Detect which cell encompasses the target text, then output its [x, y] center coordinate. 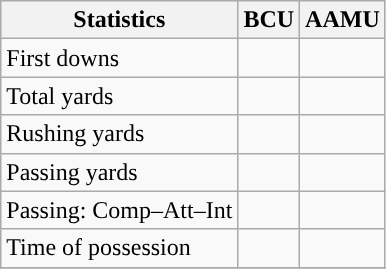
Rushing yards [120, 134]
BCU [269, 20]
Statistics [120, 20]
First downs [120, 58]
Passing yards [120, 172]
AAMU [343, 20]
Total yards [120, 96]
Passing: Comp–Att–Int [120, 210]
Time of possession [120, 248]
